For the text-containing cell, return its midpoint in [x, y] coordinate format. 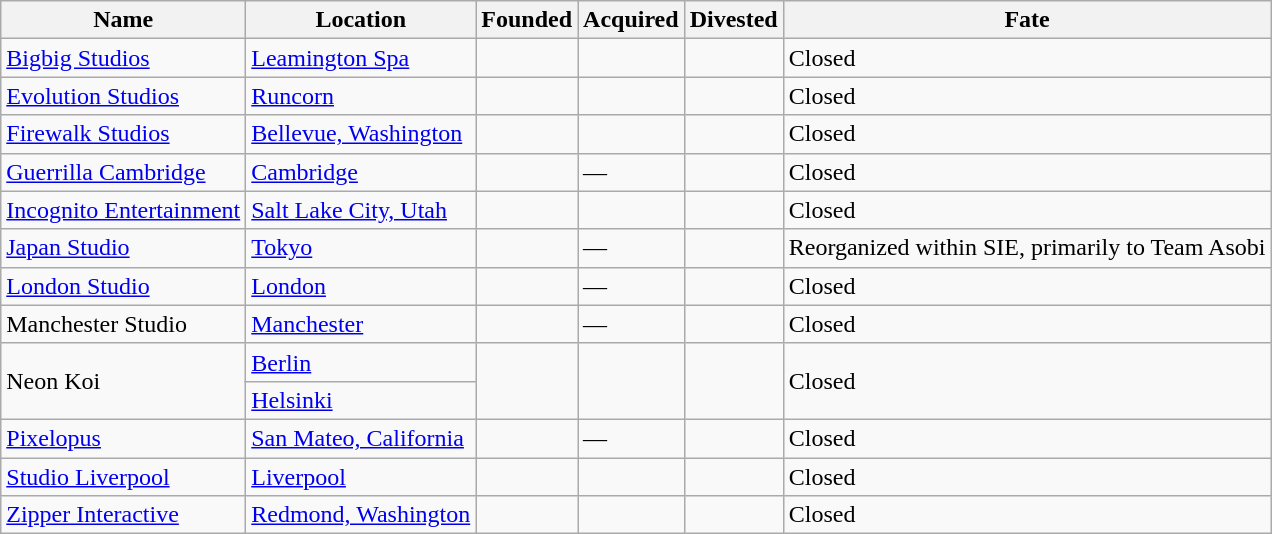
Leamington Spa [361, 58]
Evolution Studios [124, 96]
Firewalk Studios [124, 134]
Runcorn [361, 96]
San Mateo, California [361, 438]
Zipper Interactive [124, 515]
Studio Liverpool [124, 477]
Manchester Studio [124, 324]
Reorganized within SIE, primarily to Team Asobi [1027, 248]
Liverpool [361, 477]
Founded [527, 20]
Name [124, 20]
Salt Lake City, Utah [361, 210]
Acquired [632, 20]
Bigbig Studios [124, 58]
Helsinki [361, 400]
Bellevue, Washington [361, 134]
London [361, 286]
Neon Koi [124, 381]
Manchester [361, 324]
Berlin [361, 362]
London Studio [124, 286]
Pixelopus [124, 438]
Japan Studio [124, 248]
Tokyo [361, 248]
Guerrilla Cambridge [124, 172]
Divested [734, 20]
Location [361, 20]
Incognito Entertainment [124, 210]
Fate [1027, 20]
Redmond, Washington [361, 515]
Cambridge [361, 172]
